From the cell containing the given text, extract its center point as [X, Y] coordinate. 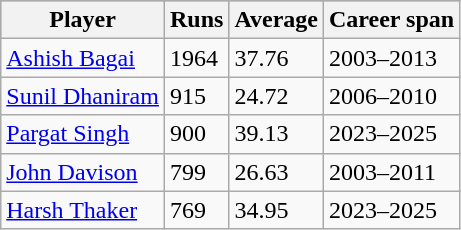
769 [196, 210]
26.63 [276, 172]
Ashish Bagai [83, 58]
Career span [391, 20]
34.95 [276, 210]
39.13 [276, 134]
Sunil Dhaniram [83, 96]
2006–2010 [391, 96]
Harsh Thaker [83, 210]
799 [196, 172]
2003–2011 [391, 172]
Player [83, 20]
900 [196, 134]
Pargat Singh [83, 134]
Runs [196, 20]
915 [196, 96]
John Davison [83, 172]
37.76 [276, 58]
24.72 [276, 96]
2003–2013 [391, 58]
1964 [196, 58]
Average [276, 20]
